Provide the [x, y] coordinate of the cell's center where the given text is located.  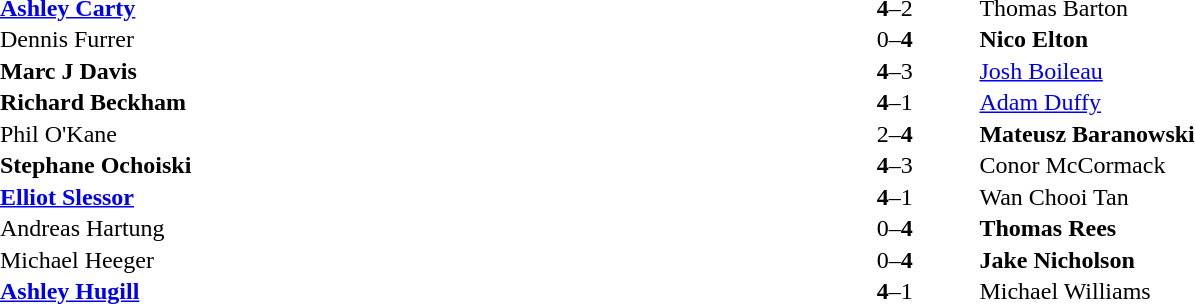
2–4 [894, 134]
